Pinpoint the cell where the given text exists, returning its [X, Y] midpoint coordinate. 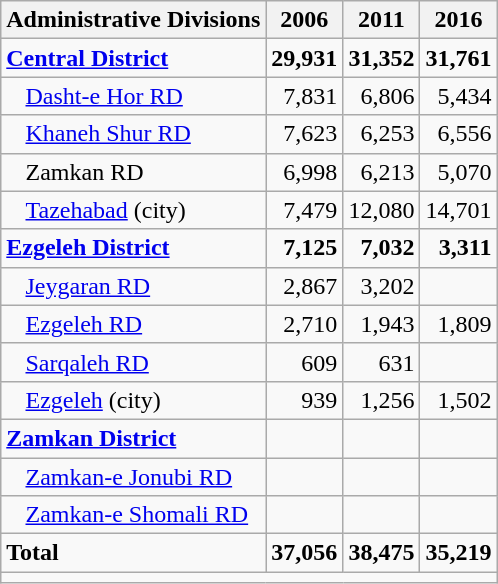
31,761 [458, 58]
7,623 [304, 134]
631 [382, 362]
1,809 [458, 324]
Zamkan-e Jonubi RD [134, 477]
38,475 [382, 553]
Dasht-e Hor RD [134, 96]
3,202 [382, 286]
29,931 [304, 58]
Administrative Divisions [134, 20]
6,213 [382, 172]
7,032 [382, 248]
37,056 [304, 553]
3,311 [458, 248]
35,219 [458, 553]
Zamkan-e Shomali RD [134, 515]
Ezgeleh (city) [134, 400]
609 [304, 362]
5,070 [458, 172]
Ezgeleh RD [134, 324]
2006 [304, 20]
2,710 [304, 324]
1,256 [382, 400]
1,943 [382, 324]
2,867 [304, 286]
Jeygaran RD [134, 286]
31,352 [382, 58]
6,806 [382, 96]
7,125 [304, 248]
Sarqaleh RD [134, 362]
12,080 [382, 210]
Khaneh Shur RD [134, 134]
Tazehabad (city) [134, 210]
5,434 [458, 96]
6,253 [382, 134]
Zamkan RD [134, 172]
1,502 [458, 400]
Ezgeleh District [134, 248]
14,701 [458, 210]
Total [134, 553]
7,479 [304, 210]
6,998 [304, 172]
2016 [458, 20]
939 [304, 400]
7,831 [304, 96]
6,556 [458, 134]
2011 [382, 20]
Zamkan District [134, 438]
Central District [134, 58]
